Provide the (X, Y) coordinate of the cell's center where the given text is located.  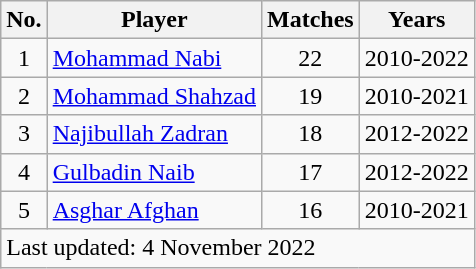
16 (311, 210)
Najibullah Zadran (154, 134)
Mohammad Shahzad (154, 96)
2010-2022 (416, 58)
No. (24, 20)
4 (24, 172)
18 (311, 134)
5 (24, 210)
Years (416, 20)
Mohammad Nabi (154, 58)
Player (154, 20)
19 (311, 96)
3 (24, 134)
Gulbadin Naib (154, 172)
22 (311, 58)
2 (24, 96)
1 (24, 58)
Asghar Afghan (154, 210)
17 (311, 172)
Matches (311, 20)
Last updated: 4 November 2022 (238, 248)
